Extract the (X, Y) coordinate from the center of the cell holding the provided text.  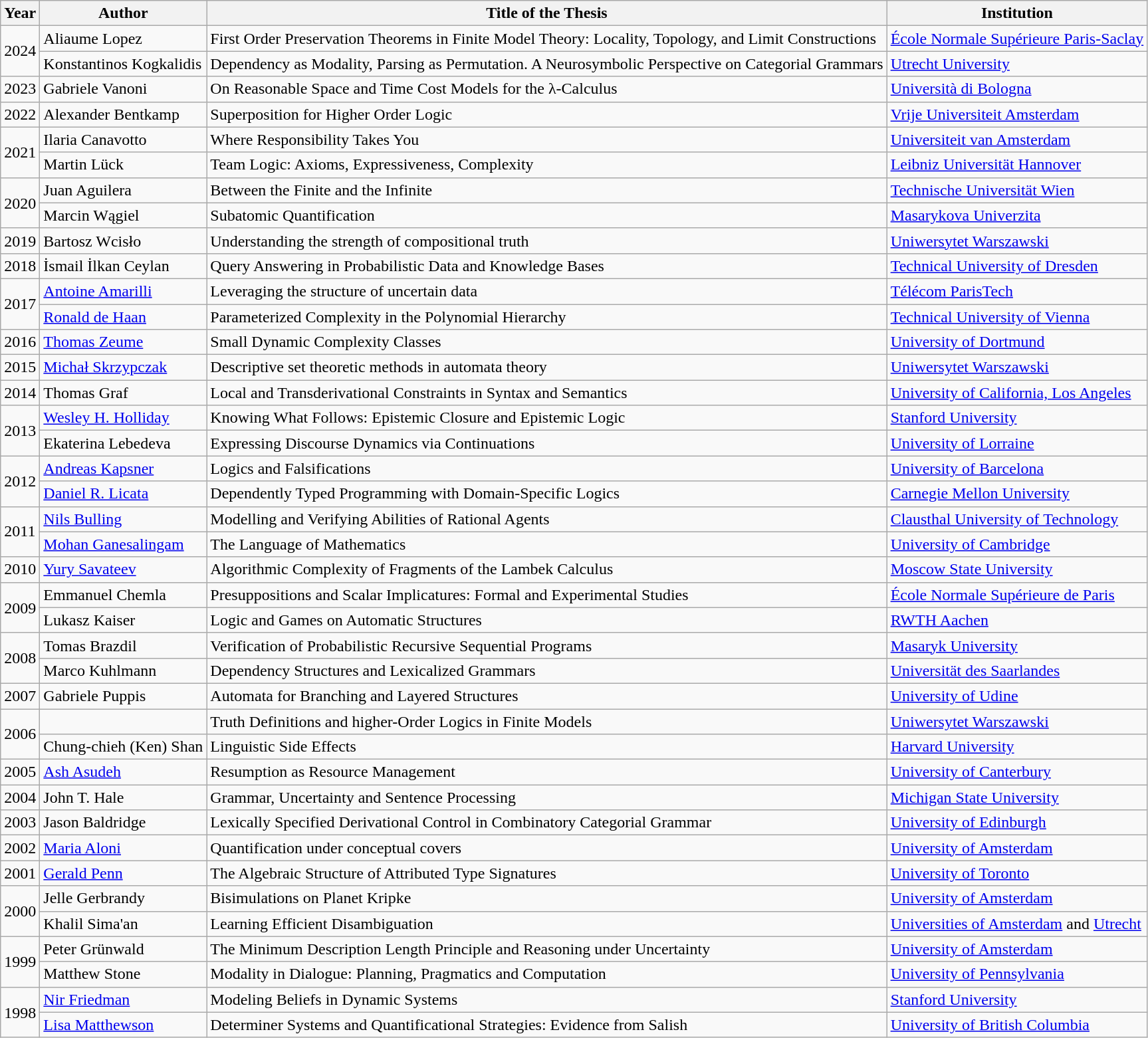
İsmail İlkan Ceylan (124, 266)
2013 (20, 431)
Nils Bulling (124, 519)
Parameterized Complexity in the Polynomial Hierarchy (546, 317)
Antoine Amarilli (124, 291)
École Normale Supérieure de Paris (1017, 595)
University of Toronto (1017, 873)
John T. Hale (124, 797)
2011 (20, 532)
Universität des Saarlandes (1017, 671)
University of Pennsylvania (1017, 974)
Small Dynamic Complexity Classes (546, 342)
2003 (20, 823)
Wesley H. Holliday (124, 418)
Mohan Ganesalingam (124, 544)
2019 (20, 241)
Dependency Structures and Lexicalized Grammars (546, 671)
On Reasonable Space and Time Cost Models for the λ-Calculus (546, 89)
Jelle Gerbrandy (124, 898)
Modelling and Verifying Abilities of Rational Agents (546, 519)
Where Responsibility Takes You (546, 140)
Lexically Specified Derivational Control in Combinatory Categorial Grammar (546, 823)
Martin Lück (124, 165)
Truth Definitions and higher-Order Logics in Finite Models (546, 721)
2002 (20, 848)
Masaryk University (1017, 645)
Leibniz Universität Hannover (1017, 165)
Technical University of Vienna (1017, 317)
2005 (20, 772)
Michał Skrzypczak (124, 367)
Utrecht University (1017, 64)
Algorithmic Complexity of Fragments of the Lambek Calculus (546, 570)
Lukasz Kaiser (124, 620)
Superposition for Higher Order Logic (546, 114)
Gabriele Puppis (124, 696)
Moscow State University (1017, 570)
Emmanuel Chemla (124, 595)
Dependency as Modality, Parsing as Permutation. A Neurosymbolic Perspective on Categorial Grammars (546, 64)
Subatomic Quantification (546, 215)
2008 (20, 658)
Title of the Thesis (546, 13)
Presuppositions and Scalar Implicatures: Formal and Experimental Studies (546, 595)
The Language of Mathematics (546, 544)
Maria Aloni (124, 848)
Modeling Beliefs in Dynamic Systems (546, 999)
Daniel R. Licata (124, 494)
Nir Friedman (124, 999)
Chung-chieh (Ken) Shan (124, 747)
Ash Asudeh (124, 772)
University of British Columbia (1017, 1025)
Thomas Graf (124, 393)
Lisa Matthewson (124, 1025)
Konstantinos Kogkalidis (124, 64)
Leveraging the structure of uncertain data (546, 291)
Logic and Games on Automatic Structures (546, 620)
2014 (20, 393)
Carnegie Mellon University (1017, 494)
Institution (1017, 13)
2016 (20, 342)
Thomas Zeume (124, 342)
Jason Baldridge (124, 823)
2015 (20, 367)
Technische Universität Wien (1017, 190)
Expressing Discourse Dynamics via Continuations (546, 443)
Yury Savateev (124, 570)
Juan Aguilera (124, 190)
Learning Efficient Disambiguation (546, 924)
Team Logic: Axioms, Expressiveness, Complexity (546, 165)
Query Answering in Probabilistic Data and Knowledge Bases (546, 266)
Universities of Amsterdam and Utrecht (1017, 924)
2018 (20, 266)
Dependently Typed Programming with Domain-Specific Logics (546, 494)
2023 (20, 89)
Linguistic Side Effects (546, 747)
University of Lorraine (1017, 443)
Università di Bologna (1017, 89)
Verification of Probabilistic Recursive Sequential Programs (546, 645)
2017 (20, 304)
2024 (20, 51)
1999 (20, 962)
University of California, Los Angeles (1017, 393)
Resumption as Resource Management (546, 772)
University of Canterbury (1017, 772)
Harvard University (1017, 747)
Tomas Brazdil (124, 645)
2010 (20, 570)
Matthew Stone (124, 974)
Vrije Universiteit Amsterdam (1017, 114)
Ekaterina Lebedeva (124, 443)
Peter Grünwald (124, 949)
Year (20, 13)
Ronald de Haan (124, 317)
2007 (20, 696)
The Minimum Description Length Principle and Reasoning under Uncertainty (546, 949)
University of Cambridge (1017, 544)
Understanding the strength of compositional truth (546, 241)
2006 (20, 734)
Grammar, Uncertainty and Sentence Processing (546, 797)
2000 (20, 911)
2020 (20, 203)
1998 (20, 1012)
Ilaria Canavotto (124, 140)
Between the Finite and the Infinite (546, 190)
2021 (20, 152)
University of Dortmund (1017, 342)
Michigan State University (1017, 797)
RWTH Aachen (1017, 620)
The Algebraic Structure of Attributed Type Signatures (546, 873)
Gerald Penn (124, 873)
Knowing What Follows: Epistemic Closure and Epistemic Logic (546, 418)
Aliaume Lopez (124, 39)
Author (124, 13)
2009 (20, 607)
Universiteit van Amsterdam (1017, 140)
University of Udine (1017, 696)
Local and Transderivational Constraints in Syntax and Semantics (546, 393)
2022 (20, 114)
2012 (20, 481)
First Order Preservation Theorems in Finite Model Theory: Locality, Topology, and Limit Constructions (546, 39)
Technical University of Dresden (1017, 266)
Marcin Wągiel (124, 215)
Marco Kuhlmann (124, 671)
Télécom ParisTech (1017, 291)
University of Barcelona (1017, 468)
University of Edinburgh (1017, 823)
Quantification under conceptual covers (546, 848)
École Normale Supérieure Paris-Saclay (1017, 39)
Descriptive set theoretic methods in automata theory (546, 367)
Masarykova Univerzita (1017, 215)
Andreas Kapsner (124, 468)
Khalil Sima'an (124, 924)
2001 (20, 873)
2004 (20, 797)
Modality in Dialogue: Planning, Pragmatics and Computation (546, 974)
Gabriele Vanoni (124, 89)
Automata for Branching and Layered Structures (546, 696)
Alexander Bentkamp (124, 114)
Clausthal University of Technology (1017, 519)
Logics and Falsifications (546, 468)
Determiner Systems and Quantificational Strategies: Evidence from Salish (546, 1025)
Bartosz Wcisło (124, 241)
Bisimulations on Planet Kripke (546, 898)
